Detect which cell encompasses the target text, then output its [X, Y] center coordinate. 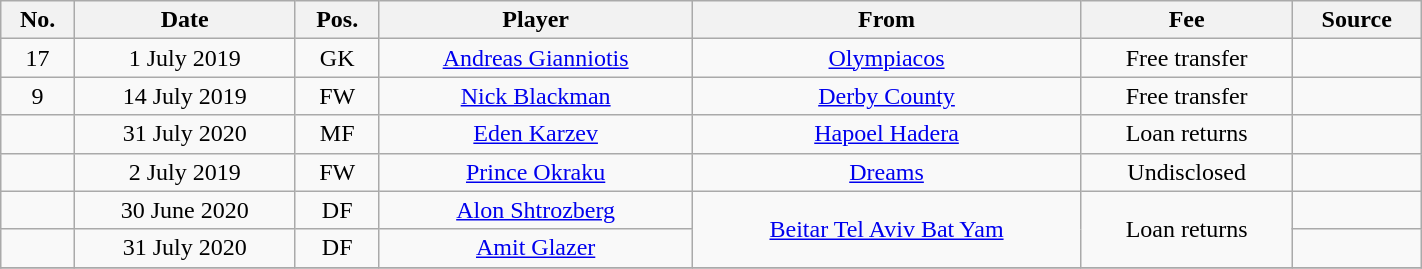
Eden Karzev [536, 134]
Amit Glazer [536, 248]
9 [38, 96]
Olympiacos [886, 58]
14 July 2019 [184, 96]
Source [1356, 20]
Nick Blackman [536, 96]
1 July 2019 [184, 58]
Andreas Gianniotis [536, 58]
GK [337, 58]
MF [337, 134]
Pos. [337, 20]
Undisclosed [1186, 172]
From [886, 20]
Alon Shtrozberg [536, 210]
Hapoel Hadera [886, 134]
Player [536, 20]
30 June 2020 [184, 210]
Fee [1186, 20]
Prince Okraku [536, 172]
17 [38, 58]
Date [184, 20]
2 July 2019 [184, 172]
No. [38, 20]
Dreams [886, 172]
Derby County [886, 96]
Beitar Tel Aviv Bat Yam [886, 229]
